Detect which cell encompasses the target text, then output its (X, Y) center coordinate. 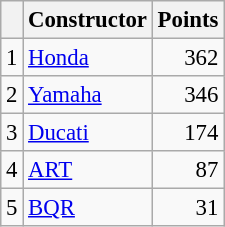
362 (188, 58)
ART (88, 170)
174 (188, 133)
2 (12, 95)
5 (12, 208)
87 (188, 170)
BQR (88, 208)
346 (188, 95)
Yamaha (88, 95)
3 (12, 133)
1 (12, 58)
Ducati (88, 133)
Points (188, 20)
Honda (88, 58)
4 (12, 170)
31 (188, 208)
Constructor (88, 20)
